Scan for the cell matching the given text and deliver its (X, Y) coordinate at center. 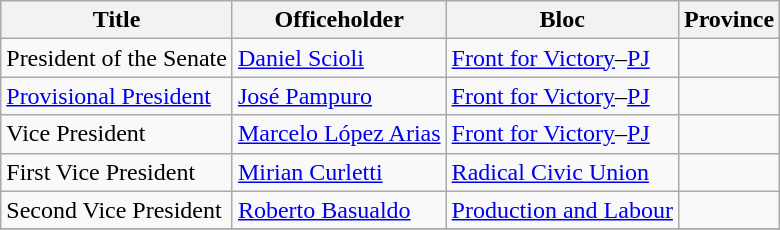
Marcelo López Arias (339, 134)
José Pampuro (339, 96)
Provisional President (117, 96)
Daniel Scioli (339, 58)
Title (117, 20)
Radical Civic Union (562, 172)
Production and Labour (562, 210)
Roberto Basualdo (339, 210)
Bloc (562, 20)
Mirian Curletti (339, 172)
Officeholder (339, 20)
Second Vice President (117, 210)
First Vice President (117, 172)
President of the Senate (117, 58)
Province (728, 20)
Vice President (117, 134)
